Scan for the cell matching the given text and deliver its (X, Y) coordinate at center. 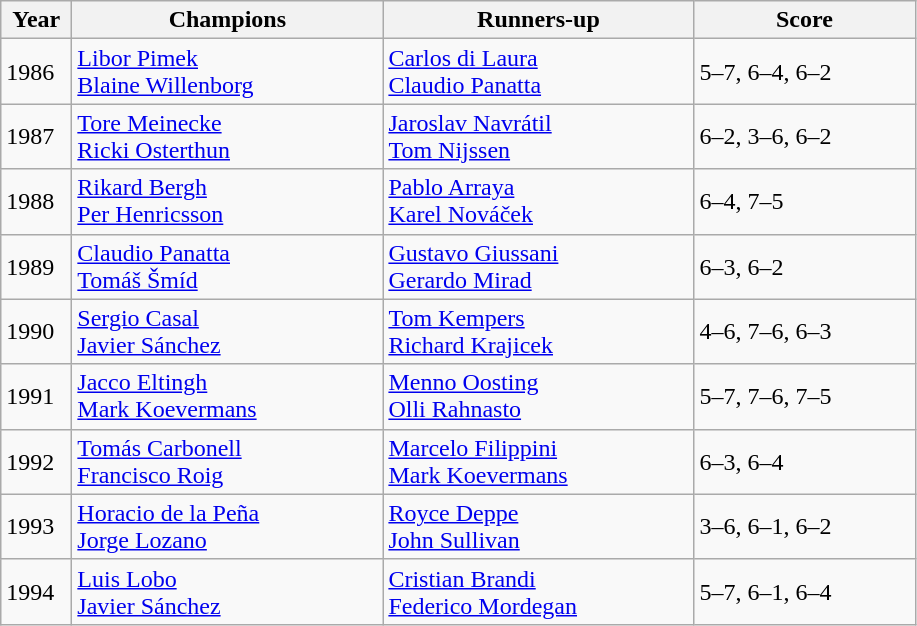
Horacio de la Peña Jorge Lozano (228, 526)
1989 (36, 266)
Score (804, 20)
Pablo Arraya Karel Nováček (538, 202)
1987 (36, 136)
Jacco Eltingh Mark Koevermans (228, 396)
6–3, 6–2 (804, 266)
4–6, 7–6, 6–3 (804, 332)
Champions (228, 20)
1993 (36, 526)
1994 (36, 592)
Sergio Casal Javier Sánchez (228, 332)
Menno Oosting Olli Rahnasto (538, 396)
5–7, 7–6, 7–5 (804, 396)
Rikard Bergh Per Henricsson (228, 202)
1986 (36, 72)
1992 (36, 462)
1988 (36, 202)
1990 (36, 332)
Jaroslav Navrátil Tom Nijssen (538, 136)
Carlos di Laura Claudio Panatta (538, 72)
Royce Deppe John Sullivan (538, 526)
Luis Lobo Javier Sánchez (228, 592)
3–6, 6–1, 6–2 (804, 526)
5–7, 6–1, 6–4 (804, 592)
6–3, 6–4 (804, 462)
Gustavo Giussani Gerardo Mirad (538, 266)
5–7, 6–4, 6–2 (804, 72)
Marcelo Filippini Mark Koevermans (538, 462)
Claudio Panatta Tomáš Šmíd (228, 266)
6–2, 3–6, 6–2 (804, 136)
Runners-up (538, 20)
Libor Pimek Blaine Willenborg (228, 72)
6–4, 7–5 (804, 202)
Tore Meinecke Ricki Osterthun (228, 136)
Tom Kempers Richard Krajicek (538, 332)
Tomás Carbonell Francisco Roig (228, 462)
Cristian Brandi Federico Mordegan (538, 592)
Year (36, 20)
1991 (36, 396)
